Identify which cell holds the provided text, then report its [x, y] central coordinate. 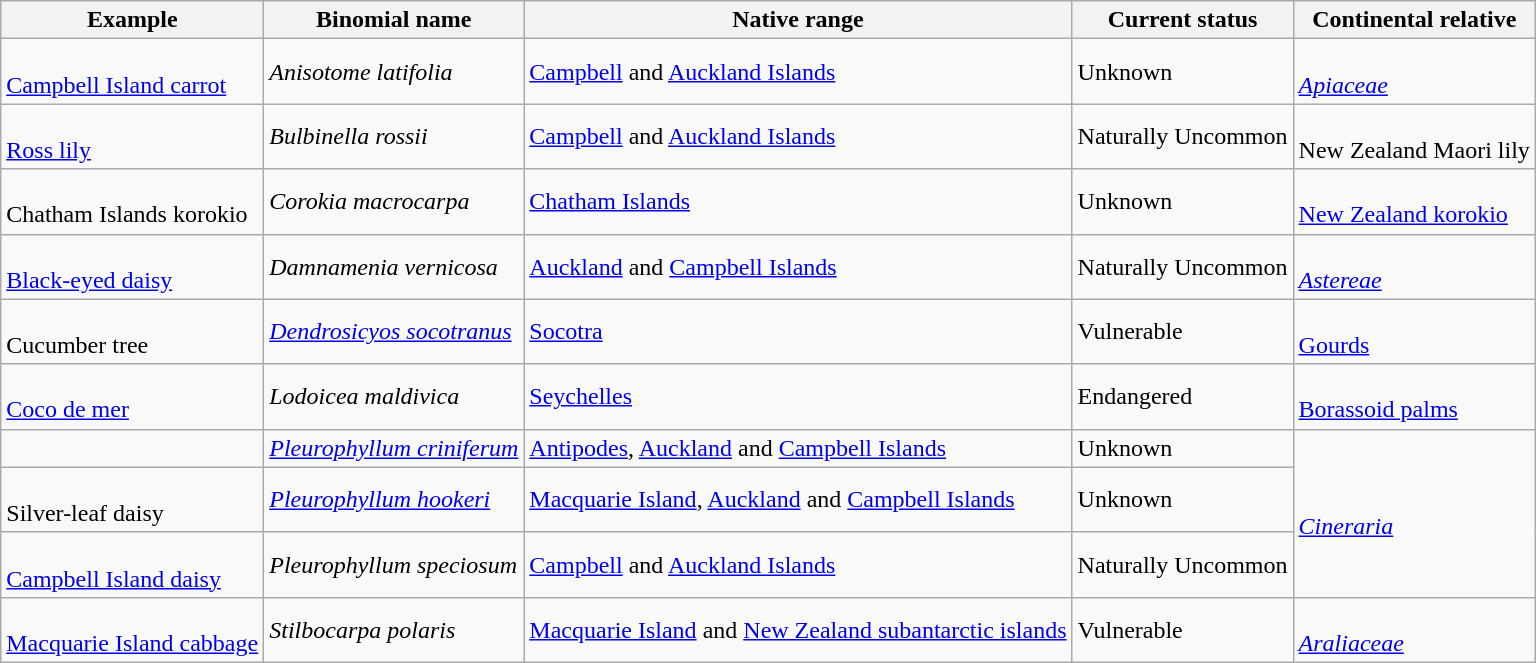
Astereae [1414, 266]
Apiaceae [1414, 72]
Campbell Island carrot [132, 72]
Damnamenia vernicosa [394, 266]
Cucumber tree [132, 332]
Macquarie Island and New Zealand subantarctic islands [798, 630]
Corokia macrocarpa [394, 202]
Borassoid palms [1414, 396]
Pleurophyllum hookeri [394, 500]
Chatham Islands [798, 202]
Campbell Island daisy [132, 564]
Pleurophyllum criniferum [394, 448]
Ross lily [132, 136]
Dendrosicyos socotranus [394, 332]
Anisotome latifolia [394, 72]
Continental relative [1414, 20]
Antipodes, Auckland and Campbell Islands [798, 448]
Native range [798, 20]
Macquarie Island cabbage [132, 630]
Araliaceae [1414, 630]
New Zealand Maori lily [1414, 136]
Endangered [1182, 396]
Cineraria [1414, 513]
Socotra [798, 332]
Gourds [1414, 332]
Coco de mer [132, 396]
Chatham Islands korokio [132, 202]
Seychelles [798, 396]
Auckland and Campbell Islands [798, 266]
Stilbocarpa polaris [394, 630]
Current status [1182, 20]
Black-eyed daisy [132, 266]
Bulbinella rossii [394, 136]
Example [132, 20]
Binomial name [394, 20]
Lodoicea maldivica [394, 396]
Silver-leaf daisy [132, 500]
Macquarie Island, Auckland and Campbell Islands [798, 500]
New Zealand korokio [1414, 202]
Pleurophyllum speciosum [394, 564]
